Capture the cell that displays the provided text and extract its (x, y) central coordinate. 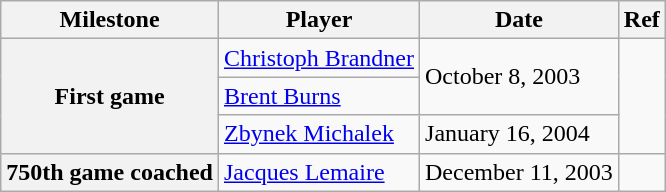
First game (110, 96)
Brent Burns (318, 96)
Zbynek Michalek (318, 134)
Jacques Lemaire (318, 172)
Player (318, 20)
Date (520, 20)
January 16, 2004 (520, 134)
Milestone (110, 20)
October 8, 2003 (520, 77)
750th game coached (110, 172)
December 11, 2003 (520, 172)
Christoph Brandner (318, 58)
Ref (642, 20)
